From the cell containing the given text, extract its center point as [x, y] coordinate. 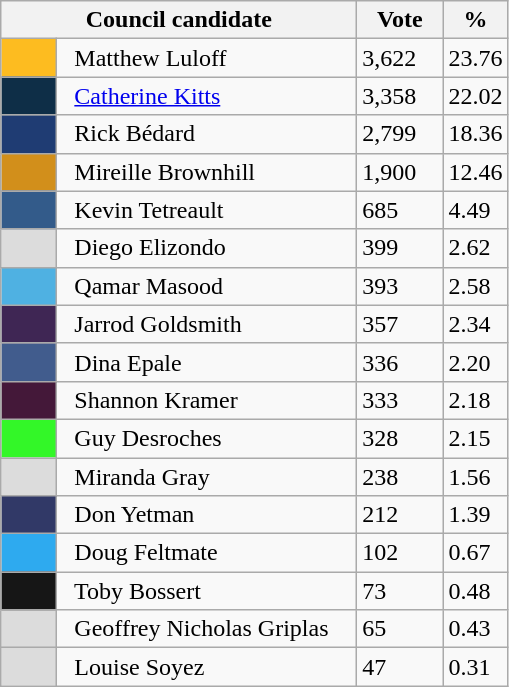
47 [400, 667]
2,799 [400, 134]
Catherine Kitts [207, 96]
357 [400, 324]
Toby Bossert [207, 591]
1.39 [476, 515]
Jarrod Goldsmith [207, 324]
102 [400, 553]
2.58 [476, 286]
Diego Elizondo [207, 248]
Shannon Kramer [207, 400]
0.31 [476, 667]
Kevin Tetreault [207, 210]
3,622 [400, 58]
Vote [400, 20]
Matthew Luloff [207, 58]
0.48 [476, 591]
65 [400, 629]
2.62 [476, 248]
1,900 [400, 172]
73 [400, 591]
336 [400, 362]
333 [400, 400]
Geoffrey Nicholas Griplas [207, 629]
1.56 [476, 477]
4.49 [476, 210]
328 [400, 438]
12.46 [476, 172]
Don Yetman [207, 515]
393 [400, 286]
% [476, 20]
18.36 [476, 134]
685 [400, 210]
2.34 [476, 324]
399 [400, 248]
2.20 [476, 362]
Doug Feltmate [207, 553]
Mireille Brownhill [207, 172]
Rick Bédard [207, 134]
0.67 [476, 553]
Louise Soyez [207, 667]
3,358 [400, 96]
23.76 [476, 58]
Miranda Gray [207, 477]
Qamar Masood [207, 286]
238 [400, 477]
212 [400, 515]
2.15 [476, 438]
Guy Desroches [207, 438]
22.02 [476, 96]
2.18 [476, 400]
Dina Epale [207, 362]
Council candidate [179, 20]
0.43 [476, 629]
